Extract the [x, y] coordinate from the center of the cell holding the provided text.  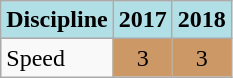
Discipline [57, 20]
2017 [142, 20]
2018 [202, 20]
Speed [57, 58]
